Return [X, Y] of the center of cell containing provided text 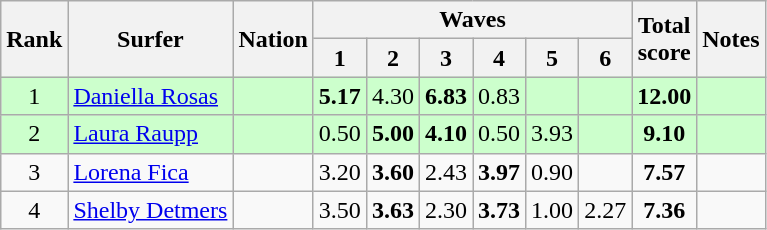
3.60 [392, 172]
Rank [34, 39]
3.63 [392, 210]
Lorena Fica [150, 172]
0.83 [498, 96]
2.43 [446, 172]
Totalscore [664, 39]
6.83 [446, 96]
Surfer [150, 39]
3.73 [498, 210]
3.50 [340, 210]
9.10 [664, 134]
3.93 [552, 134]
4.10 [446, 134]
0.90 [552, 172]
Laura Raupp [150, 134]
7.36 [664, 210]
Nation [273, 39]
3.97 [498, 172]
6 [606, 58]
Shelby Detmers [150, 210]
Daniella Rosas [150, 96]
12.00 [664, 96]
1.00 [552, 210]
5.00 [392, 134]
2.27 [606, 210]
7.57 [664, 172]
4.30 [392, 96]
2.30 [446, 210]
Waves [472, 20]
3.20 [340, 172]
5.17 [340, 96]
5 [552, 58]
Notes [731, 39]
